Detect which cell encompasses the target text, then output its [X, Y] center coordinate. 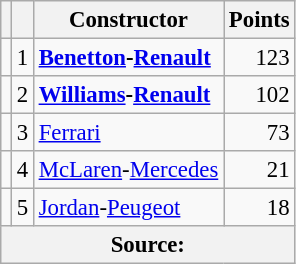
Points [260, 20]
102 [260, 95]
73 [260, 133]
4 [22, 170]
Jordan-Peugeot [128, 208]
18 [260, 208]
123 [260, 58]
Benetton-Renault [128, 58]
21 [260, 170]
5 [22, 208]
Constructor [128, 20]
Williams-Renault [128, 95]
3 [22, 133]
1 [22, 58]
Ferrari [128, 133]
Source: [148, 245]
2 [22, 95]
McLaren-Mercedes [128, 170]
